Capture the cell that displays the provided text and extract its (x, y) central coordinate. 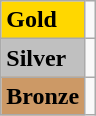
Silver (43, 58)
Gold (43, 20)
Bronze (43, 96)
